Return the [x, y] coordinate for the center point of the cell that contains the specified text.  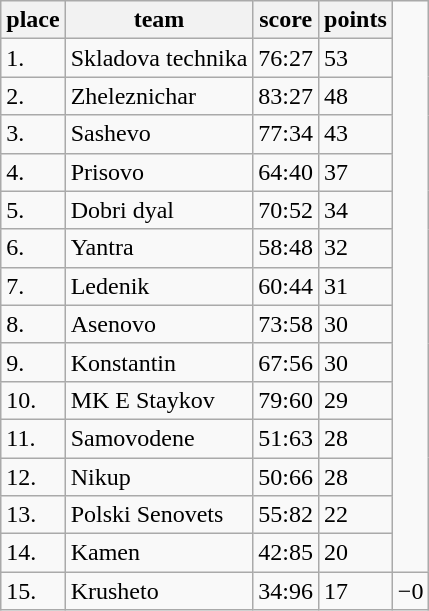
34 [356, 210]
51:63 [286, 438]
53 [356, 58]
64:40 [286, 172]
58:48 [286, 248]
5. [33, 210]
3. [33, 134]
MK E Staykov [159, 400]
67:56 [286, 362]
8. [33, 324]
Krusheto [159, 591]
Yantra [159, 248]
2. [33, 96]
79:60 [286, 400]
Kamen [159, 553]
12. [33, 477]
15. [33, 591]
Ledenik [159, 286]
score [286, 20]
6. [33, 248]
22 [356, 515]
7. [33, 286]
13. [33, 515]
48 [356, 96]
Konstantin [159, 362]
Asenovo [159, 324]
42:85 [286, 553]
Sashevo [159, 134]
place [33, 20]
points [356, 20]
11. [33, 438]
Samovodene [159, 438]
83:27 [286, 96]
34:96 [286, 591]
29 [356, 400]
Skladova technika [159, 58]
50:66 [286, 477]
77:34 [286, 134]
60:44 [286, 286]
20 [356, 553]
Dobri dyal [159, 210]
9. [33, 362]
76:27 [286, 58]
32 [356, 248]
43 [356, 134]
4. [33, 172]
55:82 [286, 515]
Prisovo [159, 172]
73:58 [286, 324]
37 [356, 172]
31 [356, 286]
−0 [410, 591]
17 [356, 591]
1. [33, 58]
70:52 [286, 210]
Nikup [159, 477]
14. [33, 553]
Zheleznichar [159, 96]
Polski Senovets [159, 515]
10. [33, 400]
team [159, 20]
